Find where the given text appears and provide that cell's center as (x, y) coordinate. 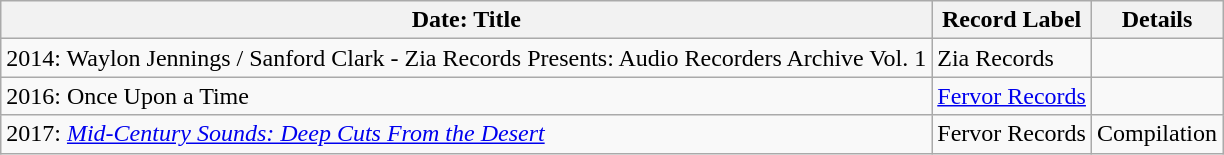
Date: Title (466, 20)
Compilation (1156, 134)
Record Label (1012, 20)
2017: Mid-Century Sounds: Deep Cuts From the Desert (466, 134)
Details (1156, 20)
2014: Waylon Jennings / Sanford Clark - Zia Records Presents: Audio Recorders Archive Vol. 1 (466, 58)
Zia Records (1012, 58)
2016: Once Upon a Time (466, 96)
